From the cell containing the given text, extract its center point as (X, Y) coordinate. 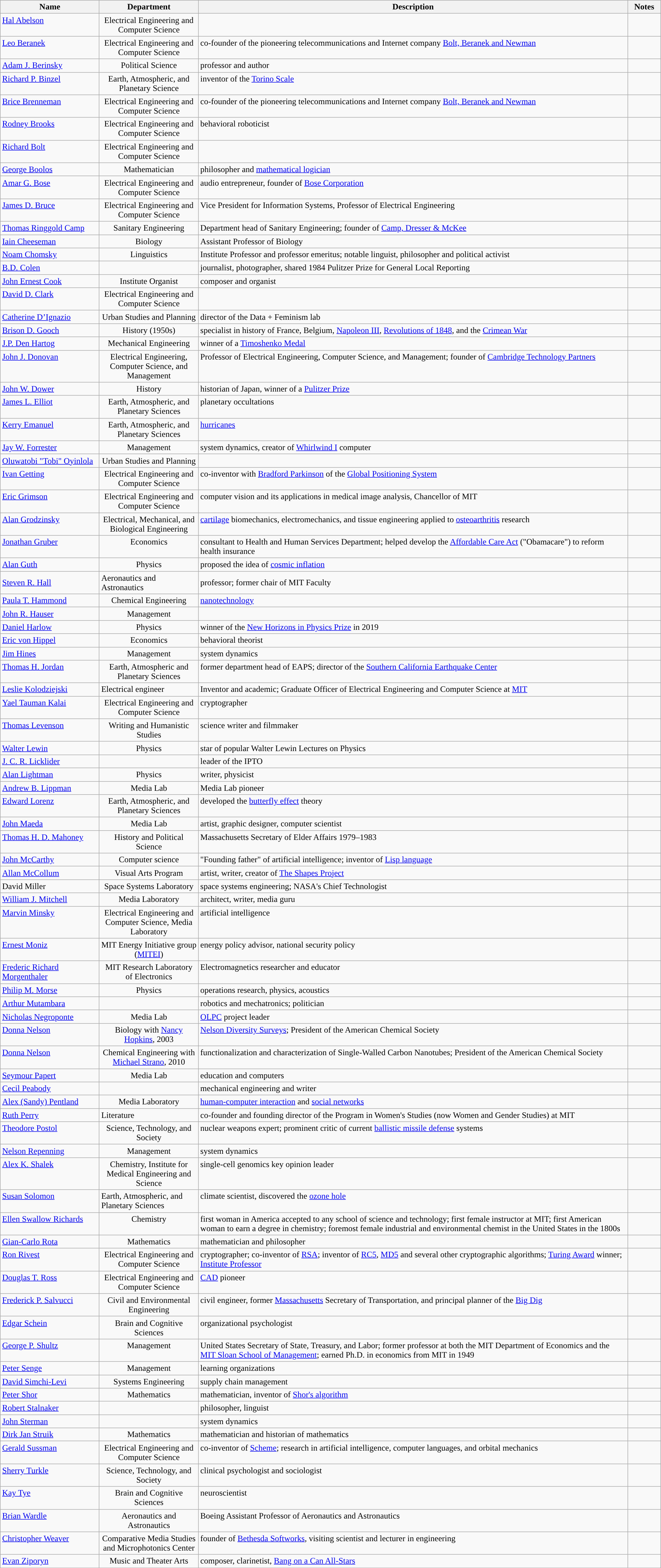
leader of the IPTO (413, 761)
Iain Cheeseman (50, 241)
Department (149, 7)
Space Systems Laboratory (149, 886)
Alex K. Shalek (50, 1174)
MIT Energy Initiative group (MITEI) (149, 950)
writer, physicist (413, 774)
J. C. R. Licklider (50, 761)
mathematician and philosopher (413, 1242)
computer vision and its applications in medical image analysis, Chancellor of MIT (413, 501)
Thomas Levenson (50, 730)
Oluwatobi "Tobi" Oyinlola (50, 461)
hurricanes (413, 429)
Ruth Perry (50, 1115)
Assistant Professor of Biology (413, 241)
Music and Theater Arts (149, 1561)
Ron Rivest (50, 1260)
Chemical Engineering with Michael Strano, 2010 (149, 1057)
Biology with Nancy Hopkins, 2003 (149, 1035)
Jim Hines (50, 654)
Nicholas Negroponte (50, 1017)
Edward Lorenz (50, 806)
Institute Professor and professor emeritus; notable linguist, philosopher and political activist (413, 255)
Frederick P. Salvucci (50, 1305)
Electrical Engineering and Computer Science, Media Laboratory (149, 922)
Alan Lightman (50, 774)
composer and organist (413, 281)
John W. Dower (50, 389)
Alex (Sandy) Pentland (50, 1102)
Nelson Repenning (50, 1151)
Comparative Media Studies and Microphotonics Center (149, 1543)
History and Political Science (149, 842)
artist, graphic designer, computer scientist (413, 824)
Hal Abelson (50, 25)
Biology (149, 241)
Chemistry, Institute for Medical Engineering and Science (149, 1174)
Philip M. Morse (50, 990)
J.P. Den Hartog (50, 343)
proposed the idea of cosmic inflation (413, 565)
Earth, Atmospheric, and Planetary Science (149, 84)
Peter Senge (50, 1368)
MIT Research Laboratory of Electronics (149, 972)
climate scientist, discovered the ozone hole (413, 1201)
education and computers (413, 1075)
functionalization and characterization of Single-Walled Carbon Nanotubes; President of the American Chemical Society (413, 1057)
Chemistry (149, 1223)
co-inventor of Scheme; research in artificial intelligence, computer languages, and orbital mechanics (413, 1453)
Professor of Electrical Engineering, Computer Science, and Management; founder of Cambridge Technology Partners (413, 366)
Institute Organist (149, 281)
Robert Stalnaker (50, 1408)
Adam J. Berinsky (50, 65)
Earth, Atmospheric and Planetary Sciences (149, 672)
behavioral theorist (413, 640)
History (1950s) (149, 330)
star of popular Walter Lewin Lectures on Physics (413, 748)
Systems Engineering (149, 1381)
Department head of Sanitary Engineering; founder of Camp, Dresser & McKee (413, 228)
James D. Bruce (50, 210)
Notes (644, 7)
Paula T. Hammond (50, 601)
Writing and Humanistic Studies (149, 730)
system dynamics, creator of Whirlwind I computer (413, 447)
clinical psychologist and sociologist (413, 1475)
behavioral roboticist (413, 129)
developed the butterfly effect theory (413, 806)
Computer science (149, 860)
Electromagnetics researcher and educator (413, 972)
Thomas Ringgold Camp (50, 228)
Electrical, Mechanical, and Biological Engineering (149, 524)
David Miller (50, 886)
Allan McCollum (50, 873)
Theodore Postol (50, 1133)
cryptographer; co-inventor of RSA; inventor of RC5, MD5 and several other cryptographic algorithms; Turing Award winner; Institute Professor (413, 1260)
energy policy advisor, national security policy (413, 950)
inventor of the Torino Scale (413, 84)
supply chain management (413, 1381)
Visual Arts Program (149, 873)
civil engineer, former Massachusetts Secretary of Transportation, and principal planner of the Big Dig (413, 1305)
mathematician and historian of mathematics (413, 1435)
former department head of EAPS; director of the Southern California Earthquake Center (413, 672)
Civil and Environmental Engineering (149, 1305)
George P. Shultz (50, 1350)
Steven R. Hall (50, 582)
neuroscientist (413, 1498)
Cecil Peabody (50, 1089)
winner of a Timoshenko Medal (413, 343)
Dirk Jan Struik (50, 1435)
co-inventor with Bradford Parkinson of the Global Positioning System (413, 479)
Brice Brenneman (50, 106)
Boeing Assistant Professor of Aeronautics and Astronautics (413, 1520)
Douglas T. Ross (50, 1282)
Thomas H. Jordan (50, 672)
cryptographer (413, 707)
Brison D. Gooch (50, 330)
David D. Clark (50, 299)
Leo Beranek (50, 47)
James L. Elliot (50, 407)
Leslie Kolodziejski (50, 689)
philosopher, linguist (413, 1408)
human-computer interaction and social networks (413, 1102)
nanotechnology (413, 601)
Electrical engineer (149, 689)
winner of the New Horizons in Physics Prize in 2019 (413, 627)
learning organizations (413, 1368)
David Simchi-Levi (50, 1381)
Jay W. Forrester (50, 447)
Vice President for Information Systems, Professor of Electrical Engineering (413, 210)
Ellen Swallow Richards (50, 1223)
Seymour Papert (50, 1075)
Kay Tye (50, 1498)
Political Science (149, 65)
audio entrepreneur, founder of Bose Corporation (413, 187)
Ivan Getting (50, 479)
artificial intelligence (413, 922)
B.D. Colen (50, 268)
Ernest Moniz (50, 950)
Richard P. Binzel (50, 84)
Gerald Sussman (50, 1453)
Linguistics (149, 255)
Sanitary Engineering (149, 228)
Amar G. Bose (50, 187)
co-founder and founding director of the Program in Women's Studies (now Women and Gender Studies) at MIT (413, 1115)
Peter Shor (50, 1395)
architect, writer, media guru (413, 899)
mathematician, inventor of Shor's algorithm (413, 1395)
John R. Hauser (50, 614)
Brian Wardle (50, 1520)
"Founding father" of artificial intelligence; inventor of Lisp language (413, 860)
Sherry Turkle (50, 1475)
organizational psychologist (413, 1327)
consultant to Health and Human Services Department; helped develop the Affordable Care Act ("Obamacare") to reform health insurance (413, 547)
Thomas H. D. Mahoney (50, 842)
CAD pioneer (413, 1282)
Richard Bolt (50, 151)
Edgar Schein (50, 1327)
John Sterman (50, 1421)
John Ernest Cook (50, 281)
mechanical engineering and writer (413, 1089)
Description (413, 7)
cartilage biomechanics, electromechanics, and tissue engineering applied to osteoarthritis research (413, 524)
Mechanical Engineering (149, 343)
Nelson Diversity Surveys; President of the American Chemical Society (413, 1035)
specialist in history of France, Belgium, Napoleon III, Revolutions of 1848, and the Crimean War (413, 330)
professor and author (413, 65)
Alan Grodzinsky (50, 524)
Yael Tauman Kalai (50, 707)
Jonathan Gruber (50, 547)
founder of Bethesda Softworks, visiting scientist and lecturer in engineering (413, 1543)
Electrical Engineering, Computer Science, and Management (149, 366)
John Maeda (50, 824)
Name (50, 7)
Evan Ziporyn (50, 1561)
Eric Grimson (50, 501)
History (149, 389)
OLPC project leader (413, 1017)
Andrew B. Lippman (50, 788)
historian of Japan, winner of a Pulitzer Prize (413, 389)
Mathematician (149, 169)
science writer and filmmaker (413, 730)
artist, writer, creator of The Shapes Project (413, 873)
Catherine D’Ignazio (50, 317)
Eric von Hippel (50, 640)
Media Lab pioneer (413, 788)
Rodney Brooks (50, 129)
planetary occultations (413, 407)
John McCarthy (50, 860)
journalist, photographer, shared 1984 Pulitzer Prize for General Local Reporting (413, 268)
Christopher Weaver (50, 1543)
Walter Lewin (50, 748)
nuclear weapons expert; prominent critic of current ballistic missile defense systems (413, 1133)
professor; former chair of MIT Faculty (413, 582)
William J. Mitchell (50, 899)
Chemical Engineering (149, 601)
Frederic Richard Morgenthaler (50, 972)
space systems engineering; NASA's Chief Technologist (413, 886)
Noam Chomsky (50, 255)
director of the Data + Feminism lab (413, 317)
Massachusetts Secretary of Elder Affairs 1979–1983 (413, 842)
Daniel Harlow (50, 627)
Susan Solomon (50, 1201)
Inventor and academic; Graduate Officer of Electrical Engineering and Computer Science at MIT (413, 689)
Marvin Minsky (50, 922)
Literature (149, 1115)
Kerry Emanuel (50, 429)
John J. Donovan (50, 366)
single-cell genomics key opinion leader (413, 1174)
operations research, physics, acoustics (413, 990)
philosopher and mathematical logician (413, 169)
composer, clarinetist, Bang on a Can All-Stars (413, 1561)
Alan Guth (50, 565)
George Boolos (50, 169)
Arthur Mutambara (50, 1003)
robotics and mechatronics; politician (413, 1003)
Gian-Carlo Rota (50, 1242)
